Extract the (x, y) coordinate from the center of the cell holding the provided text.  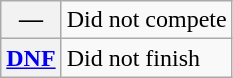
DNF (31, 58)
Did not finish (146, 58)
— (31, 20)
Did not compete (146, 20)
